Find where the given text appears and provide that cell's center as (x, y) coordinate. 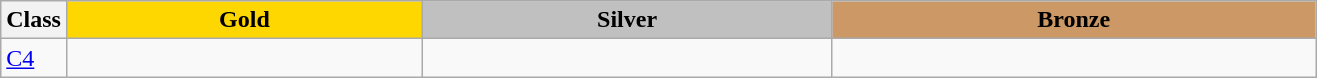
Class (34, 20)
Gold (244, 20)
Silver (626, 20)
C4 (34, 58)
Bronze (1074, 20)
